Return the [X, Y] coordinate for the center point of the cell that contains the specified text.  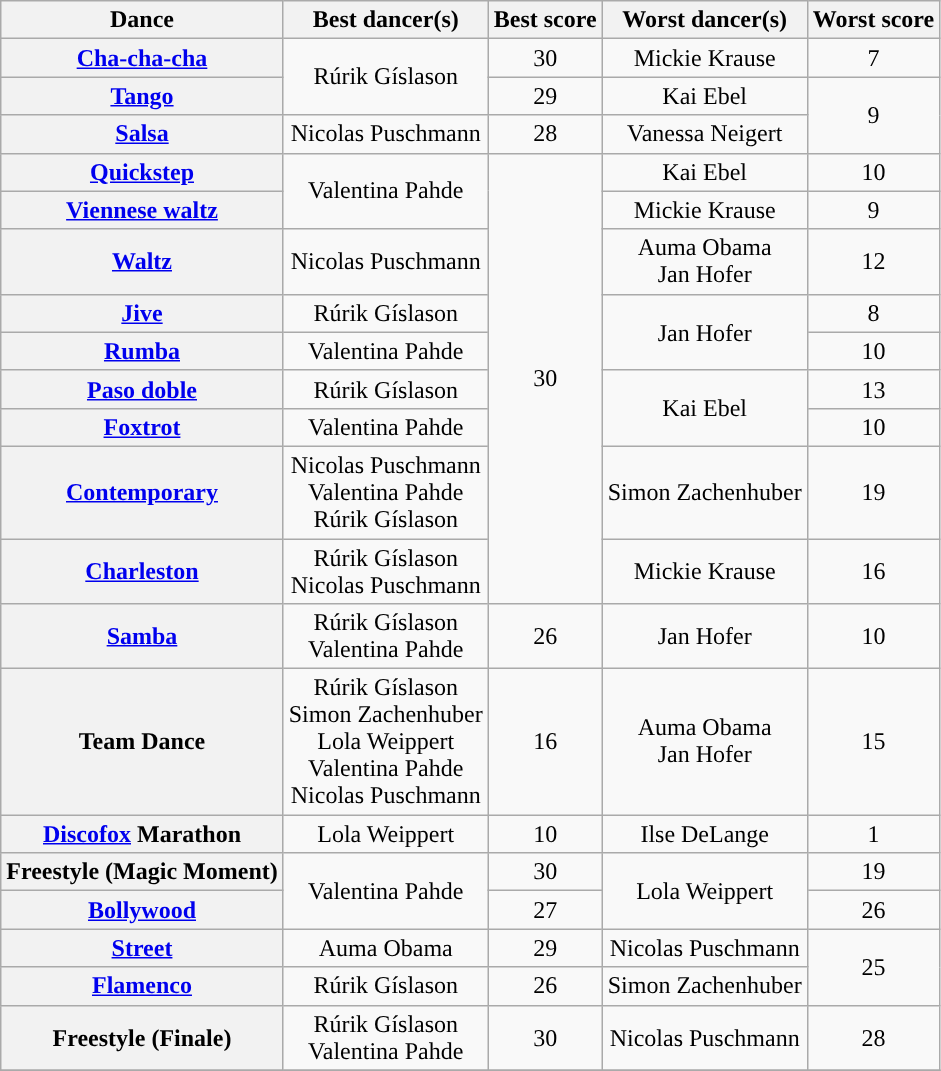
Bollywood [142, 910]
Dance [142, 20]
13 [874, 389]
Charleston [142, 570]
Foxtrot [142, 427]
Contemporary [142, 492]
Quickstep [142, 172]
Worst score [874, 20]
Nicolas PuschmannValentina PahdeRúrik Gíslason [386, 492]
8 [874, 313]
Vanessa Neigert [704, 134]
Flamenco [142, 986]
Viennese waltz [142, 210]
1 [874, 834]
Worst dancer(s) [704, 20]
Best score [545, 20]
27 [545, 910]
Best dancer(s) [386, 20]
Tango [142, 96]
Rumba [142, 351]
15 [874, 742]
Auma Obama [386, 948]
Ilse DeLange [704, 834]
Salsa [142, 134]
Discofox Marathon [142, 834]
Rúrik GíslasonSimon ZachenhuberLola WeippertValentina PahdeNicolas Puschmann [386, 742]
Paso doble [142, 389]
Samba [142, 636]
Freestyle (Magic Moment) [142, 872]
25 [874, 967]
Waltz [142, 262]
Street [142, 948]
Jive [142, 313]
Team Dance [142, 742]
12 [874, 262]
Cha-cha-cha [142, 58]
Freestyle (Finale) [142, 1038]
Rúrik GíslasonNicolas Puschmann [386, 570]
7 [874, 58]
